Detect which cell encompasses the target text, then output its (x, y) center coordinate. 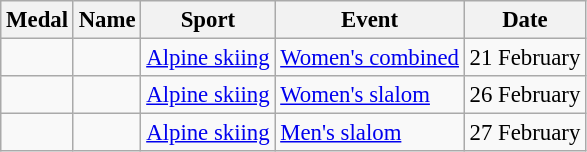
Sport (208, 20)
Men's slalom (370, 133)
Medal (38, 20)
Women's combined (370, 58)
Event (370, 20)
27 February (524, 133)
Name (107, 20)
Women's slalom (370, 95)
21 February (524, 58)
26 February (524, 95)
Date (524, 20)
